Return (x, y) of the center of cell containing provided text 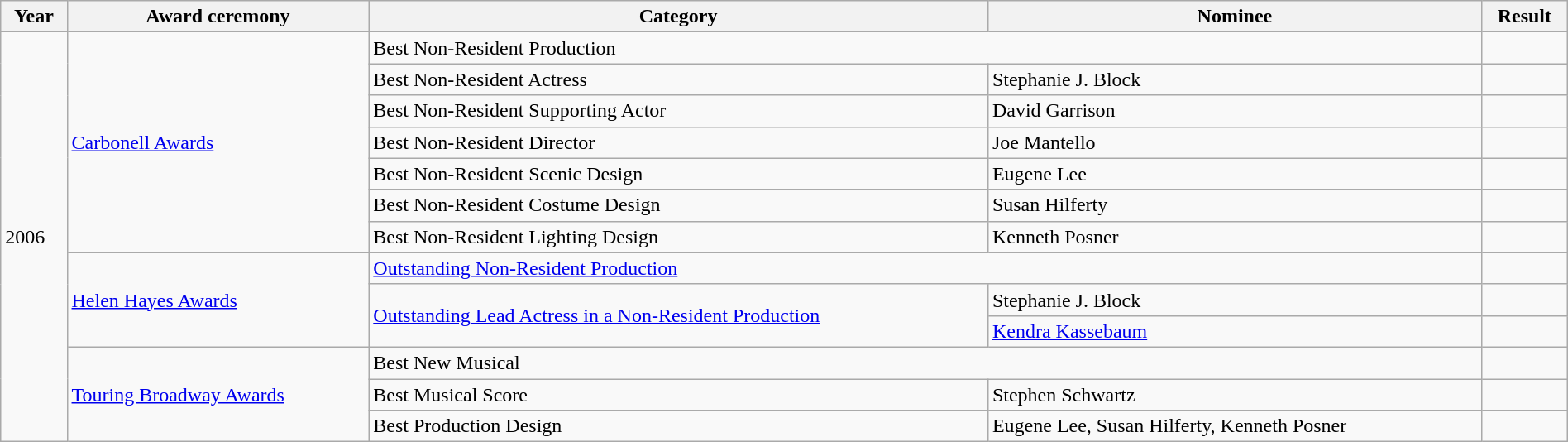
Best New Musical (925, 363)
Joe Mantello (1234, 142)
Best Non-Resident Production (925, 48)
Kenneth Posner (1234, 237)
Stephen Schwartz (1234, 395)
Kendra Kassebaum (1234, 331)
Best Musical Score (678, 395)
Year (34, 17)
Best Non-Resident Scenic Design (678, 174)
Award ceremony (218, 17)
Susan Hilferty (1234, 205)
Nominee (1234, 17)
David Garrison (1234, 111)
Outstanding Lead Actress in a Non-Resident Production (678, 315)
Touring Broadway Awards (218, 394)
Result (1524, 17)
2006 (34, 237)
Best Non-Resident Director (678, 142)
Eugene Lee (1234, 174)
Category (678, 17)
Best Non-Resident Lighting Design (678, 237)
Best Production Design (678, 426)
Eugene Lee, Susan Hilferty, Kenneth Posner (1234, 426)
Best Non-Resident Actress (678, 79)
Helen Hayes Awards (218, 300)
Carbonell Awards (218, 142)
Best Non-Resident Supporting Actor (678, 111)
Outstanding Non-Resident Production (925, 268)
Best Non-Resident Costume Design (678, 205)
